Detect which cell encompasses the target text, then output its (x, y) center coordinate. 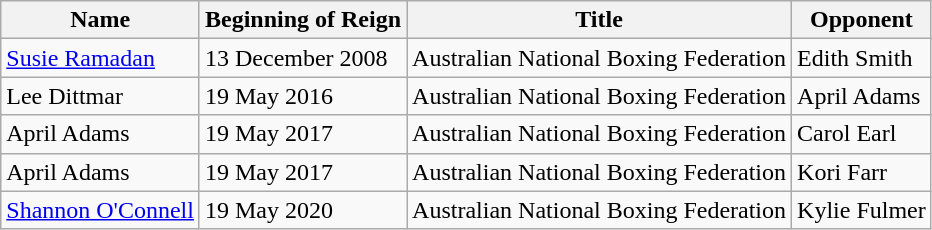
Title (600, 20)
13 December 2008 (302, 58)
19 May 2020 (302, 210)
Carol Earl (862, 134)
Opponent (862, 20)
Edith Smith (862, 58)
19 May 2016 (302, 96)
Kori Farr (862, 172)
Lee Dittmar (100, 96)
Name (100, 20)
Kylie Fulmer (862, 210)
Shannon O'Connell (100, 210)
Susie Ramadan (100, 58)
Beginning of Reign (302, 20)
